Capture the cell that displays the provided text and extract its [X, Y] central coordinate. 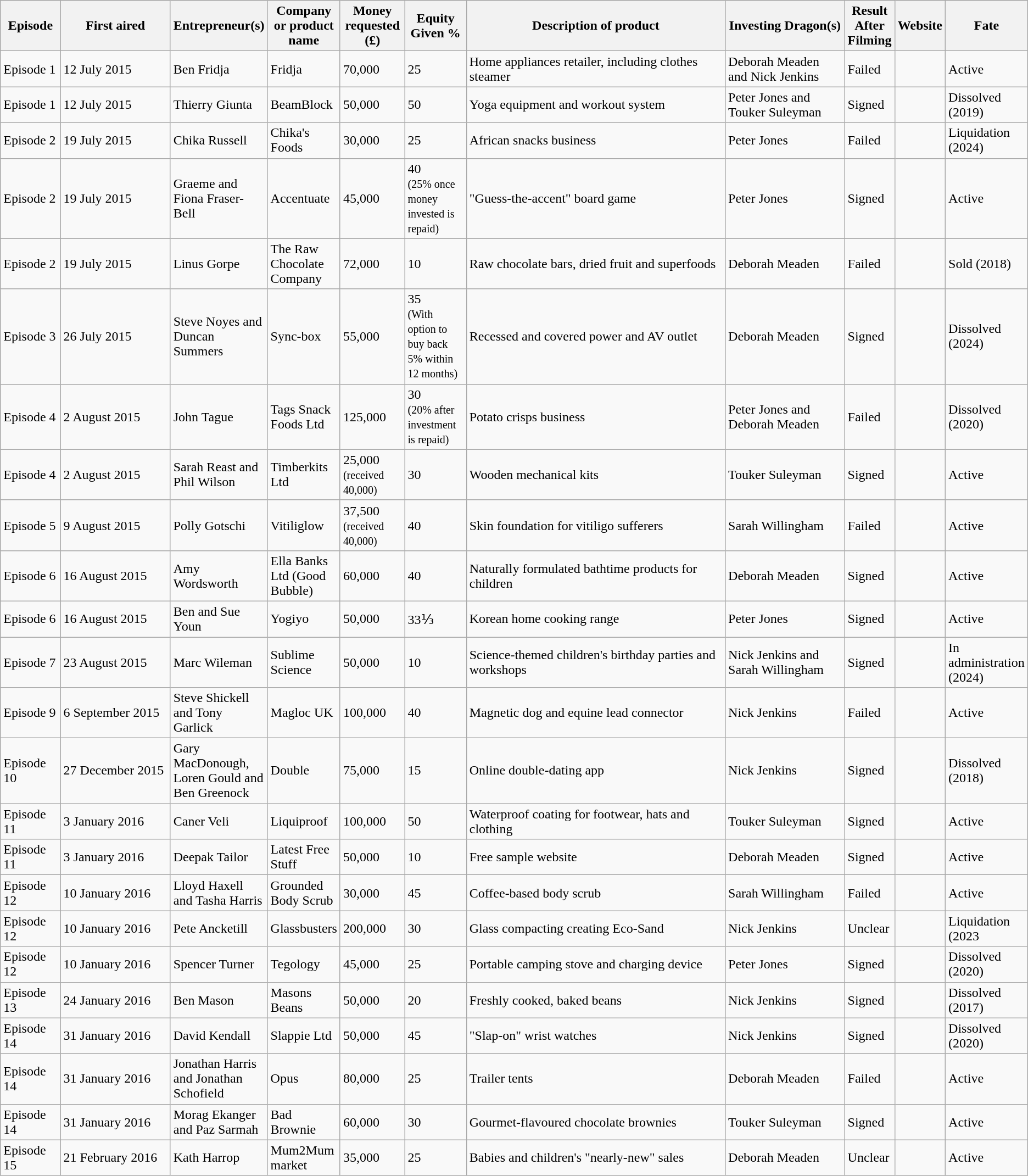
"Guess-the-accent" board game [595, 198]
Freshly cooked, baked beans [595, 1000]
Timberkits Ltd [304, 475]
Amy Wordsworth [219, 576]
Website [920, 26]
Babies and children's "nearly-new" sales [595, 1158]
Episode 3 [31, 336]
Dissolved (2018) [987, 771]
Equity Given % [435, 26]
Episode 13 [31, 1000]
Pete Ancketill [219, 928]
The Raw Chocolate Company [304, 264]
Peter Jones and Touker Suleyman [785, 104]
Fate [987, 26]
David Kendall [219, 1036]
Wooden mechanical kits [595, 475]
25,000 (received 40,000) [372, 475]
Investing Dragon(s) [785, 26]
Online double-dating app [595, 771]
Episode 10 [31, 771]
Polly Gotschi [219, 525]
Mum2Mum market [304, 1158]
27 December 2015 [115, 771]
Spencer Turner [219, 965]
Trailer tents [595, 1079]
Lloyd Haxell and Tasha Harris [219, 893]
Steve Noyes and Duncan Summers [219, 336]
Tegology [304, 965]
125,000 [372, 416]
6 September 2015 [115, 713]
Deepak Tailor [219, 857]
Liquiproof [304, 822]
First aired [115, 26]
Result After Filming [870, 26]
Ben Mason [219, 1000]
21 February 2016 [115, 1158]
70,000 [372, 69]
Home appliances retailer, including clothes steamer [595, 69]
Accentuate [304, 198]
Ben and Sue Youn [219, 618]
Marc Wileman [219, 662]
Nick Jenkins and Sarah Willingham [785, 662]
Glassbusters [304, 928]
Yoga equipment and workout system [595, 104]
Yogiyo [304, 618]
Coffee-based body scrub [595, 893]
20 [435, 1000]
Money requested (£) [372, 26]
Fridja [304, 69]
Grounded Body Scrub [304, 893]
Steve Shickell and Tony Garlick [219, 713]
15 [435, 771]
Bad Brownie [304, 1122]
Tags Snack Foods Ltd [304, 416]
Ben Fridja [219, 69]
Vitiliglow [304, 525]
Free sample website [595, 857]
Ella Banks Ltd (Good Bubble) [304, 576]
Chika Russell [219, 141]
Glass compacting creating Eco-Sand [595, 928]
Sarah Reast and Phil Wilson [219, 475]
Caner Veli [219, 822]
Magnetic dog and equine lead connector [595, 713]
72,000 [372, 264]
Company or product name [304, 26]
Episode 7 [31, 662]
9 August 2015 [115, 525]
37,500 (received 40,000) [372, 525]
Recessed and covered power and AV outlet [595, 336]
Entrepreneur(s) [219, 26]
Potato crisps business [595, 416]
Sold (2018) [987, 264]
Deborah Meaden and Nick Jenkins [785, 69]
Jonathan Harris and Jonathan Schofield [219, 1079]
Linus Gorpe [219, 264]
BeamBlock [304, 104]
Latest Free Stuff [304, 857]
Graeme and Fiona Fraser-Bell [219, 198]
Korean home cooking range [595, 618]
Episode 5 [31, 525]
Morag Ekanger and Paz Sarmah [219, 1122]
24 January 2016 [115, 1000]
35 (With option to buy back 5% within 12 months) [435, 336]
Thierry Giunta [219, 104]
Dissolved (2024) [987, 336]
Episode 15 [31, 1158]
Portable camping stove and charging device [595, 965]
Skin foundation for vitiligo sufferers [595, 525]
Gourmet-flavoured chocolate brownies [595, 1122]
Episode 9 [31, 713]
55,000 [372, 336]
Naturally formulated bathtime products for children [595, 576]
In administration (2024) [987, 662]
75,000 [372, 771]
Description of product [595, 26]
Raw chocolate bars, dried fruit and superfoods [595, 264]
Liquidation (2023 [987, 928]
200,000 [372, 928]
Sublime Science [304, 662]
23 August 2015 [115, 662]
"Slap-on" wrist watches [595, 1036]
Waterproof coating for footwear, hats and clothing [595, 822]
35,000 [372, 1158]
40 (25% once money invested is repaid) [435, 198]
Science-themed children's birthday parties and workshops [595, 662]
26 July 2015 [115, 336]
Gary MacDonough, Loren Gould and Ben Greenock [219, 771]
Opus [304, 1079]
Double [304, 771]
33⅓ [435, 618]
Masons Beans [304, 1000]
Liquidation (2024) [987, 141]
Sync-box [304, 336]
Dissolved (2019) [987, 104]
Dissolved (2017) [987, 1000]
African snacks business [595, 141]
Slappie Ltd [304, 1036]
80,000 [372, 1079]
30 (20% after investment is repaid) [435, 416]
Chika's Foods [304, 141]
Magloc UK [304, 713]
Kath Harrop [219, 1158]
John Tague [219, 416]
Episode [31, 26]
Peter Jones and Deborah Meaden [785, 416]
